Output the (X, Y) coordinate of the center of the cell containing the given text.  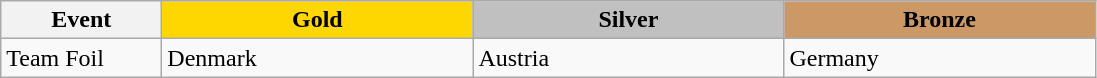
Germany (940, 58)
Austria (628, 58)
Denmark (318, 58)
Silver (628, 20)
Team Foil (82, 58)
Event (82, 20)
Gold (318, 20)
Bronze (940, 20)
